Extract the (x, y) coordinate from the center of the cell holding the provided text.  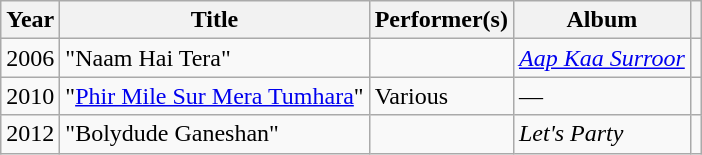
"Naam Hai Tera" (214, 58)
Performer(s) (441, 20)
"Phir Mile Sur Mera Tumhara" (214, 96)
Let's Party (602, 134)
2010 (30, 96)
Aap Kaa Surroor (602, 58)
— (602, 96)
"Bolydude Ganeshan" (214, 134)
Album (602, 20)
2012 (30, 134)
Title (214, 20)
Various (441, 96)
2006 (30, 58)
Year (30, 20)
